Output the [x, y] coordinate of the center of the cell containing the given text.  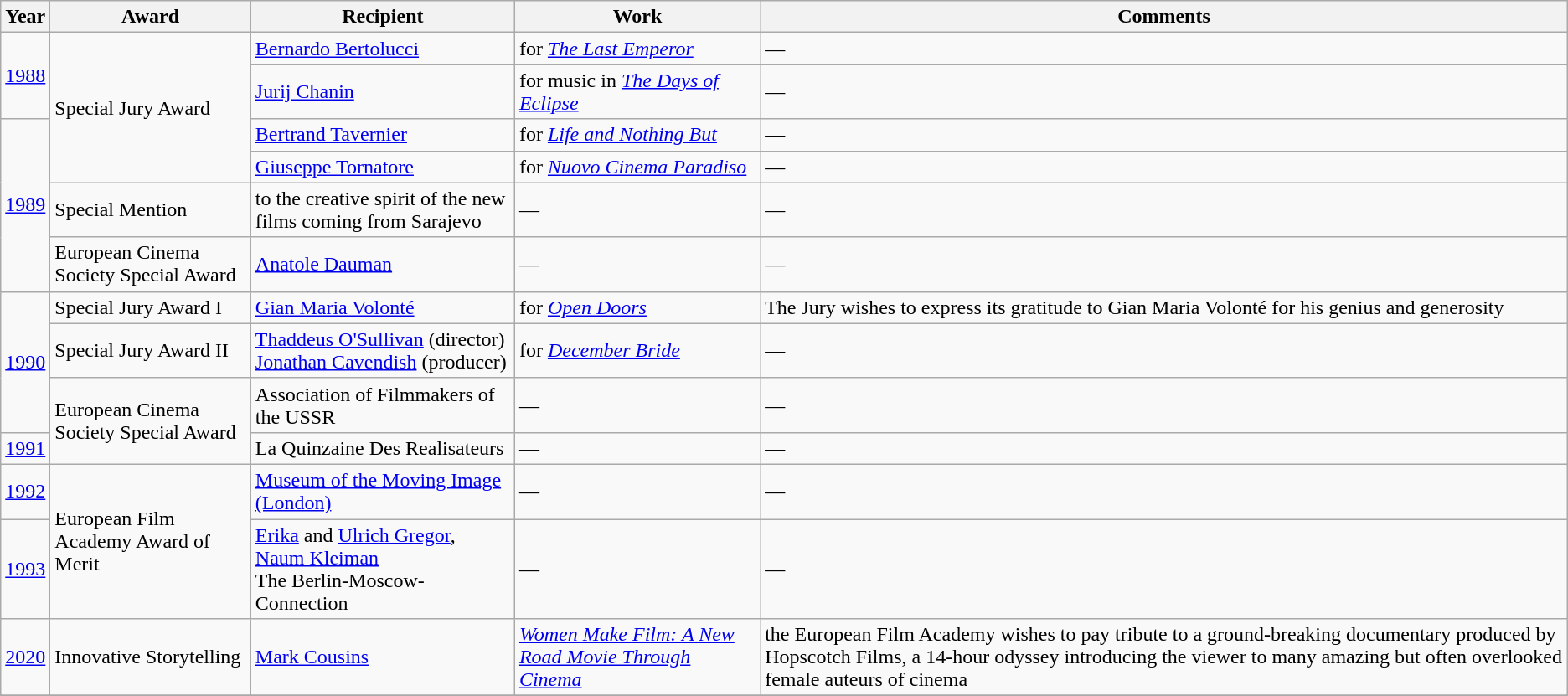
Anatole Dauman [382, 265]
Comments [1164, 17]
Bertrand Tavernier [382, 135]
Bernardo Bertolucci [382, 49]
Giuseppe Tornatore [382, 167]
1989 [25, 205]
Gian Maria Volonté [382, 307]
European Film Academy Award of Merit [151, 541]
Thaddeus O'Sullivan (director) Jonathan Cavendish (producer) [382, 350]
Mark Cousins [382, 657]
Special Jury Award [151, 107]
for Nuovo Cinema Paradiso [637, 167]
Work [637, 17]
1992 [25, 491]
for Open Doors [637, 307]
The Jury wishes to express its gratitude to Gian Maria Volonté for his genius and generosity [1164, 307]
Museum of the Moving Image (London) [382, 491]
Special Mention [151, 209]
1993 [25, 570]
2020 [25, 657]
for The Last Emperor [637, 49]
Award [151, 17]
1988 [25, 75]
1991 [25, 448]
Women Make Film: A New Road Movie Through Cinema [637, 657]
La Quinzaine Des Realisateurs [382, 448]
Association of Filmmakers of the USSR [382, 405]
1990 [25, 362]
Jurij Chanin [382, 92]
Innovative Storytelling [151, 657]
Recipient [382, 17]
Year [25, 17]
for Life and Nothing But [637, 135]
Special Jury Award II [151, 350]
to the creative spirit of the new films coming from Sarajevo [382, 209]
for music in The Days of Eclipse [637, 92]
Erika and Ulrich Gregor, Naum Kleiman The Berlin-Moscow-Connection [382, 570]
Special Jury Award I [151, 307]
for December Bride [637, 350]
